Search for the cell housing the specified text and yield its (X, Y) center coordinate. 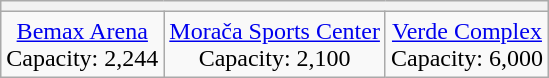
Bemax ArenaCapacity: 2,244 (82, 44)
Verde ComplexCapacity: 6,000 (466, 44)
Morača Sports CenterCapacity: 2,100 (275, 44)
